Capture the cell that displays the provided text and extract its (x, y) central coordinate. 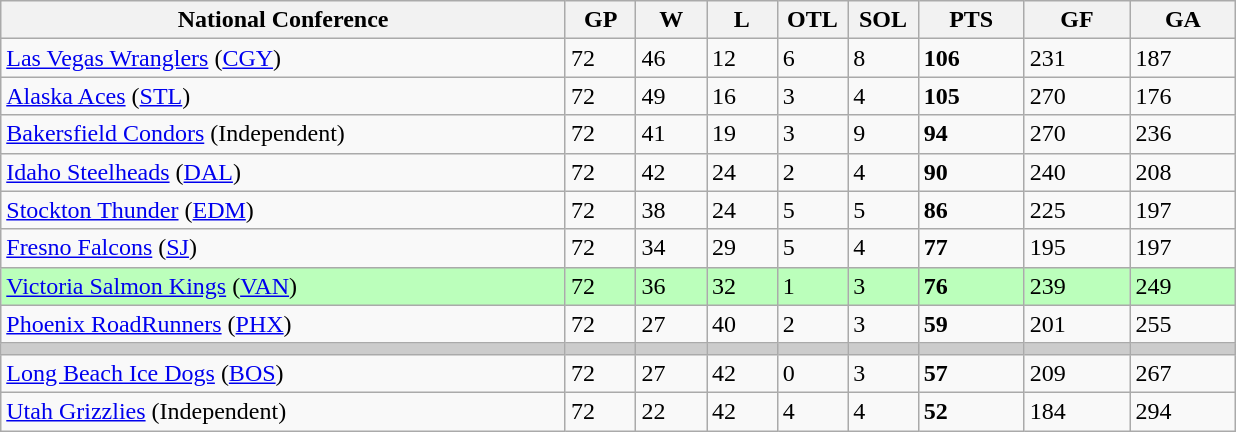
Stockton Thunder (EDM) (284, 210)
29 (742, 248)
9 (884, 134)
36 (672, 286)
57 (971, 373)
209 (1077, 373)
267 (1183, 373)
GA (1183, 20)
208 (1183, 172)
249 (1183, 286)
22 (672, 411)
236 (1183, 134)
6 (812, 58)
255 (1183, 324)
90 (971, 172)
1 (812, 286)
76 (971, 286)
Alaska Aces (STL) (284, 96)
Victoria Salmon Kings (VAN) (284, 286)
Long Beach Ice Dogs (BOS) (284, 373)
195 (1077, 248)
34 (672, 248)
49 (672, 96)
Fresno Falcons (SJ) (284, 248)
231 (1077, 58)
240 (1077, 172)
PTS (971, 20)
GP (600, 20)
239 (1077, 286)
Bakersfield Condors (Independent) (284, 134)
184 (1077, 411)
OTL (812, 20)
38 (672, 210)
0 (812, 373)
52 (971, 411)
Utah Grizzlies (Independent) (284, 411)
86 (971, 210)
77 (971, 248)
59 (971, 324)
SOL (884, 20)
National Conference (284, 20)
105 (971, 96)
294 (1183, 411)
106 (971, 58)
201 (1077, 324)
19 (742, 134)
94 (971, 134)
L (742, 20)
Phoenix RoadRunners (PHX) (284, 324)
Las Vegas Wranglers (CGY) (284, 58)
W (672, 20)
32 (742, 286)
Idaho Steelheads (DAL) (284, 172)
12 (742, 58)
GF (1077, 20)
41 (672, 134)
176 (1183, 96)
225 (1077, 210)
8 (884, 58)
187 (1183, 58)
16 (742, 96)
40 (742, 324)
46 (672, 58)
